Scan for the cell matching the given text and deliver its (X, Y) coordinate at center. 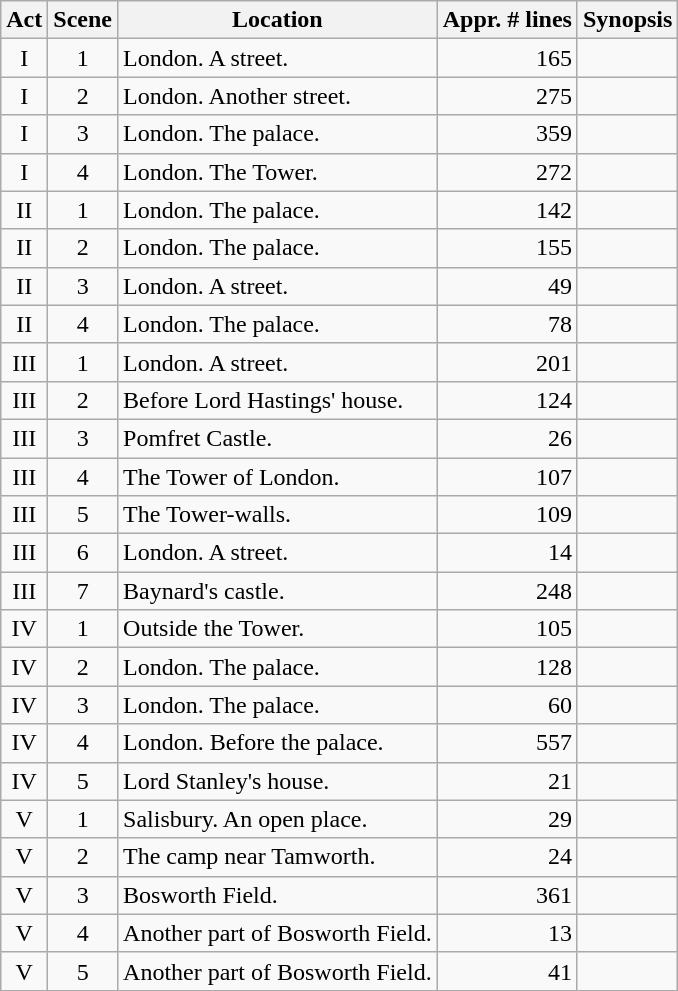
41 (507, 971)
London. Another street. (278, 96)
7 (83, 591)
272 (507, 172)
124 (507, 400)
Bosworth Field. (278, 895)
13 (507, 933)
248 (507, 591)
107 (507, 477)
6 (83, 553)
The Tower of London. (278, 477)
78 (507, 324)
29 (507, 819)
60 (507, 705)
Lord Stanley's house. (278, 781)
London. The Tower. (278, 172)
London. Before the palace. (278, 743)
Before Lord Hastings' house. (278, 400)
Location (278, 20)
557 (507, 743)
24 (507, 857)
26 (507, 438)
21 (507, 781)
155 (507, 248)
Synopsis (627, 20)
361 (507, 895)
Salisbury. An open place. (278, 819)
275 (507, 96)
165 (507, 58)
142 (507, 210)
14 (507, 553)
The Tower-walls. (278, 515)
128 (507, 667)
The camp near Tamworth. (278, 857)
359 (507, 134)
Pomfret Castle. (278, 438)
Outside the Tower. (278, 629)
201 (507, 362)
105 (507, 629)
Act (24, 20)
49 (507, 286)
Appr. # lines (507, 20)
Baynard's castle. (278, 591)
109 (507, 515)
Scene (83, 20)
